Determine the (x, y) coordinate at the center of the cell enclosing the given text.  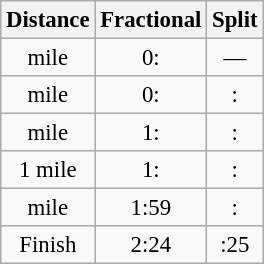
— (235, 58)
Finish (48, 245)
1 mile (48, 170)
Fractional (151, 20)
:25 (235, 245)
1:59 (151, 208)
Split (235, 20)
2:24 (151, 245)
Distance (48, 20)
